Search for the cell housing the specified text and yield its (x, y) center coordinate. 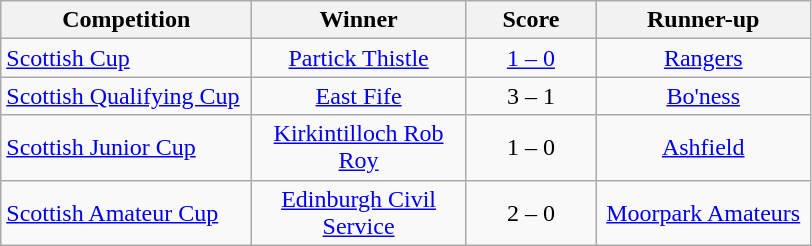
Partick Thistle (359, 58)
Winner (359, 20)
2 – 0 (530, 212)
Scottish Junior Cup (126, 148)
Scottish Amateur Cup (126, 212)
Kirkintilloch Rob Roy (359, 148)
East Fife (359, 96)
Scottish Cup (126, 58)
Score (530, 20)
3 – 1 (530, 96)
Competition (126, 20)
Scottish Qualifying Cup (126, 96)
Rangers (703, 58)
Runner-up (703, 20)
Bo'ness (703, 96)
Ashfield (703, 148)
Moorpark Amateurs (703, 212)
Edinburgh Civil Service (359, 212)
